Scan for the cell matching the given text and deliver its (X, Y) coordinate at center. 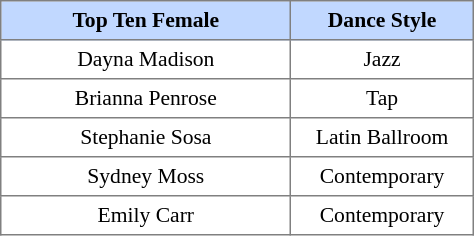
Tap (382, 98)
Latin Ballroom (382, 138)
Top Ten Female (146, 20)
Stephanie Sosa (146, 138)
Emily Carr (146, 216)
Sydney Moss (146, 176)
Dance Style (382, 20)
Dayna Madison (146, 60)
Jazz (382, 60)
Brianna Penrose (146, 98)
